Determine the [X, Y] coordinate at the center of the cell enclosing the given text.  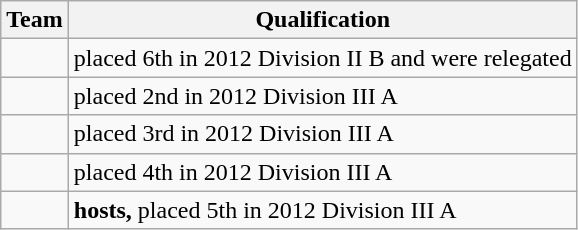
placed 6th in 2012 Division II B and were relegated [322, 58]
Qualification [322, 20]
Team [35, 20]
placed 4th in 2012 Division III A [322, 172]
placed 3rd in 2012 Division III A [322, 134]
hosts, placed 5th in 2012 Division III A [322, 210]
placed 2nd in 2012 Division III A [322, 96]
